Pinpoint the cell where the given text exists, returning its (X, Y) midpoint coordinate. 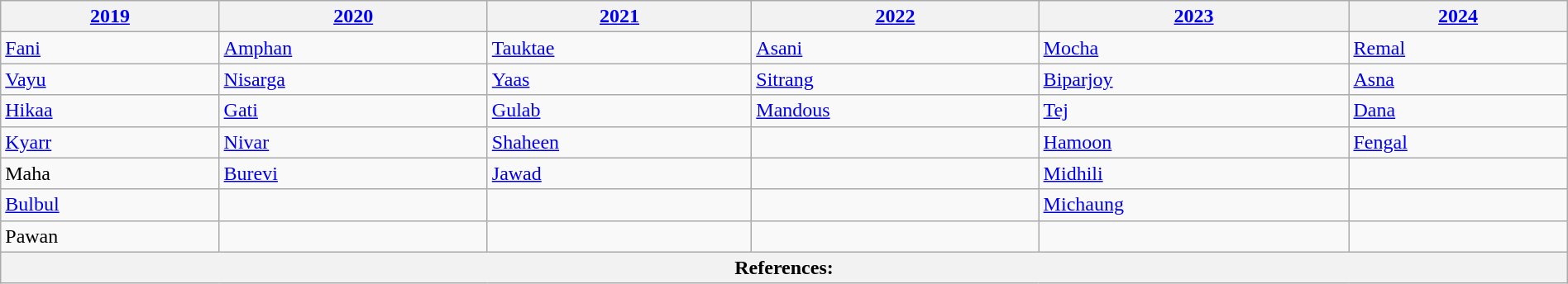
References: (784, 267)
2021 (619, 17)
Mandous (895, 111)
Sitrang (895, 79)
Pawan (110, 236)
Dana (1458, 111)
Midhili (1194, 173)
2019 (110, 17)
Burevi (353, 173)
Fani (110, 48)
Fengal (1458, 142)
2024 (1458, 17)
Tej (1194, 111)
Amphan (353, 48)
2022 (895, 17)
Gati (353, 111)
Tauktae (619, 48)
Asna (1458, 79)
2020 (353, 17)
2023 (1194, 17)
Kyarr (110, 142)
Vayu (110, 79)
Asani (895, 48)
Hamoon (1194, 142)
Jawad (619, 173)
Yaas (619, 79)
Maha (110, 173)
Gulab (619, 111)
Michaung (1194, 205)
Biparjoy (1194, 79)
Bulbul (110, 205)
Nivar (353, 142)
Mocha (1194, 48)
Shaheen (619, 142)
Remal (1458, 48)
Nisarga (353, 79)
Hikaa (110, 111)
